Determine the [x, y] coordinate at the center of the cell enclosing the given text.  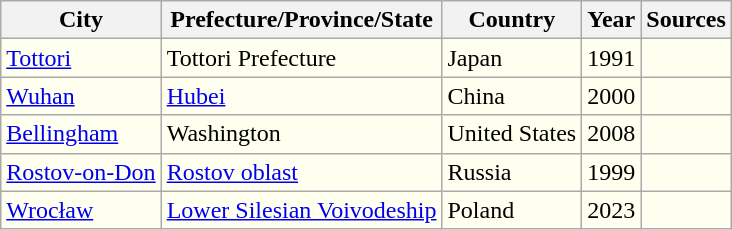
Tottori Prefecture [302, 58]
Hubei [302, 96]
Year [612, 20]
Rostov-on-Don [81, 172]
1991 [612, 58]
Bellingham [81, 134]
2000 [612, 96]
Wuhan [81, 96]
1999 [612, 172]
Washington [302, 134]
2023 [612, 210]
Prefecture/Province/State [302, 20]
Tottori [81, 58]
Japan [512, 58]
Poland [512, 210]
2008 [612, 134]
Sources [686, 20]
Rostov oblast [302, 172]
China [512, 96]
Lower Silesian Voivodeship [302, 210]
Country [512, 20]
United States [512, 134]
City [81, 20]
Wrocław [81, 210]
Russia [512, 172]
